Identify which cell holds the provided text, then report its (X, Y) central coordinate. 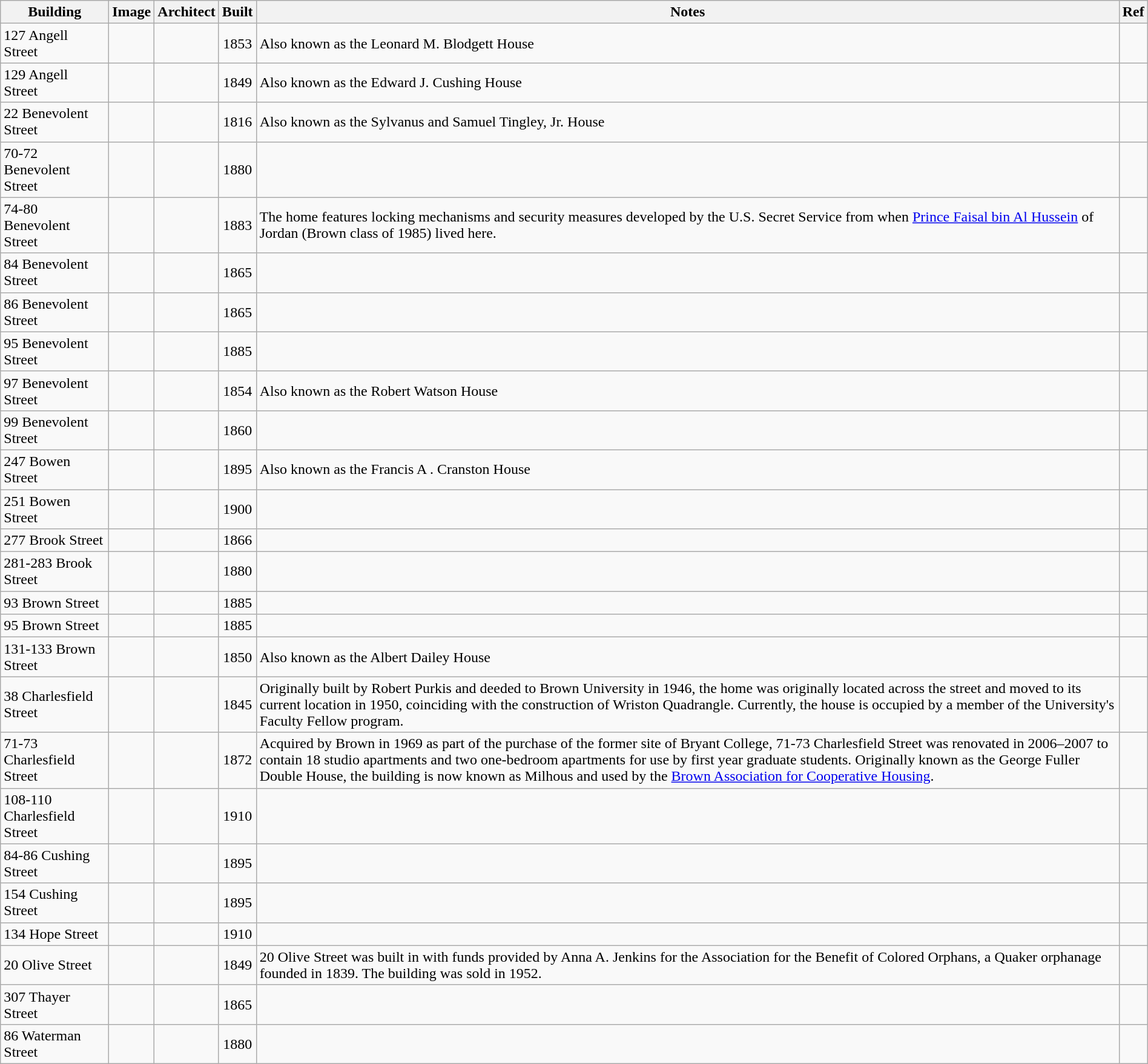
1850 (237, 657)
95 Benevolent Street (54, 351)
281-283 Brook Street (54, 571)
1872 (237, 760)
Also known as the Edward J. Cushing House (688, 82)
Also known as the Robert Watson House (688, 391)
277 Brook Street (54, 540)
84 Benevolent Street (54, 272)
1866 (237, 540)
22 Benevolent Street (54, 122)
307 Thayer Street (54, 1005)
Building (54, 12)
86 Benevolent Street (54, 312)
84-86 Cushing Street (54, 863)
154 Cushing Street (54, 903)
Ref (1133, 12)
127 Angell Street (54, 44)
93 Brown Street (54, 603)
131-133 Brown Street (54, 657)
1845 (237, 704)
71-73 Charlesfield Street (54, 760)
1816 (237, 122)
134 Hope Street (54, 934)
Architect (186, 12)
1853 (237, 44)
95 Brown Street (54, 626)
251 Bowen Street (54, 508)
Also known as the Leonard M. Blodgett House (688, 44)
Also known as the Francis A . Cranston House (688, 470)
Notes (688, 12)
Image (132, 12)
1883 (237, 225)
1900 (237, 508)
99 Benevolent Street (54, 430)
108-110 Charlesfield Street (54, 816)
86 Waterman Street (54, 1043)
74-80 Benevolent Street (54, 225)
Built (237, 12)
70-72 Benevolent Street (54, 169)
Also known as the Albert Dailey House (688, 657)
97 Benevolent Street (54, 391)
247 Bowen Street (54, 470)
20 Olive Street (54, 965)
129 Angell Street (54, 82)
1854 (237, 391)
1860 (237, 430)
Also known as the Sylvanus and Samuel Tingley, Jr. House (688, 122)
38 Charlesfield Street (54, 704)
